Find where the given text appears and provide that cell's center as [X, Y] coordinate. 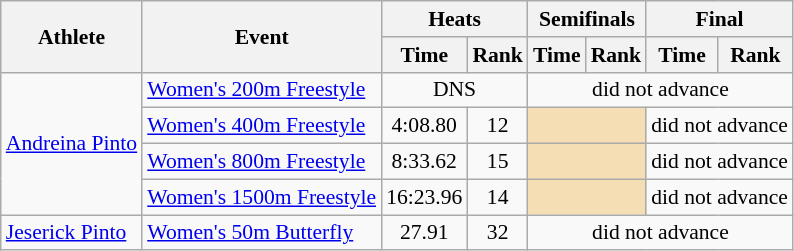
32 [498, 233]
16:23.96 [424, 197]
Women's 400m Freestyle [262, 126]
4:08.80 [424, 126]
8:33.62 [424, 162]
Athlete [72, 36]
Semifinals [587, 19]
Women's 200m Freestyle [262, 90]
Women's 1500m Freestyle [262, 197]
Women's 800m Freestyle [262, 162]
Event [262, 36]
27.91 [424, 233]
Andreina Pinto [72, 143]
DNS [454, 90]
Jeserick Pinto [72, 233]
Heats [454, 19]
15 [498, 162]
Final [720, 19]
Women's 50m Butterfly [262, 233]
12 [498, 126]
14 [498, 197]
